Return the [x, y] coordinate for the center point of the cell that contains the specified text.  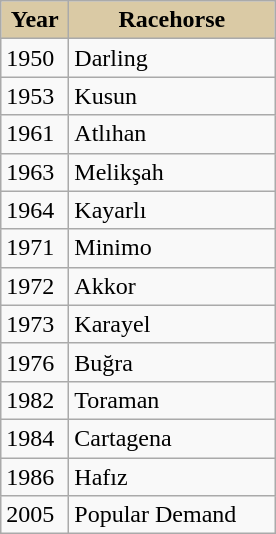
Hafız [172, 477]
1973 [35, 324]
Buğra [172, 362]
Darling [172, 58]
1963 [35, 172]
Karayel [172, 324]
1950 [35, 58]
1961 [35, 134]
Year [35, 20]
1971 [35, 248]
Atlıhan [172, 134]
1976 [35, 362]
1986 [35, 477]
2005 [35, 515]
Kusun [172, 96]
Racehorse [172, 20]
1972 [35, 286]
Popular Demand [172, 515]
1964 [35, 210]
Akkor [172, 286]
Minimo [172, 248]
Toraman [172, 400]
1982 [35, 400]
Cartagena [172, 438]
Melikşah [172, 172]
1953 [35, 96]
1984 [35, 438]
Kayarlı [172, 210]
